Scan for the cell matching the given text and deliver its [x, y] coordinate at center. 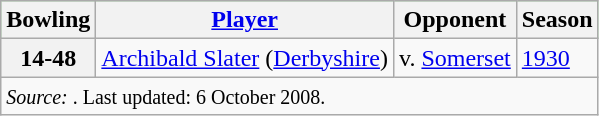
Opponent [454, 20]
Archibald Slater (Derbyshire) [245, 58]
Bowling [48, 20]
1930 [557, 58]
Season [557, 20]
v. Somerset [454, 58]
Source: . Last updated: 6 October 2008. [300, 96]
14-48 [48, 58]
Player [245, 20]
